Extract the (X, Y) coordinate from the center of the cell holding the provided text.  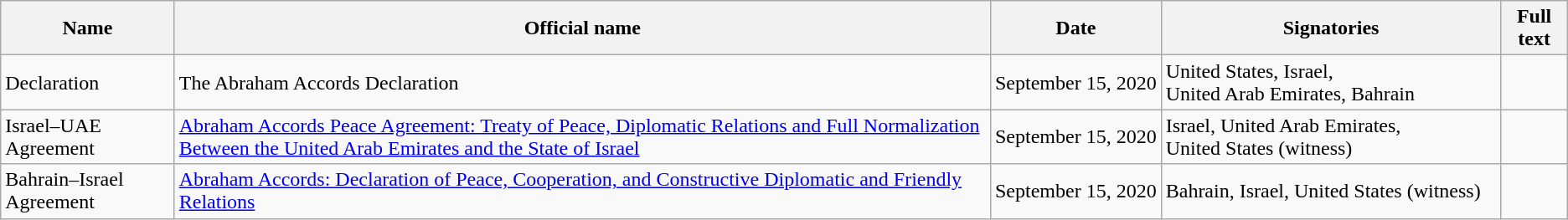
Declaration (87, 82)
Official name (582, 28)
Name (87, 28)
Signatories (1331, 28)
Full text (1534, 28)
Bahrain, Israel, United States (witness) (1331, 191)
Israel, United Arab Emirates, United States (witness) (1331, 137)
Israel–UAE Agreement (87, 137)
The Abraham Accords Declaration (582, 82)
Bahrain–Israel Agreement (87, 191)
United States, Israel, United Arab Emirates, Bahrain (1331, 82)
Date (1075, 28)
Abraham Accords: Declaration of Peace, Cooperation, and Constructive Diplomatic and Friendly Relations (582, 191)
